Determine the (x, y) coordinate at the center of the cell enclosing the given text.  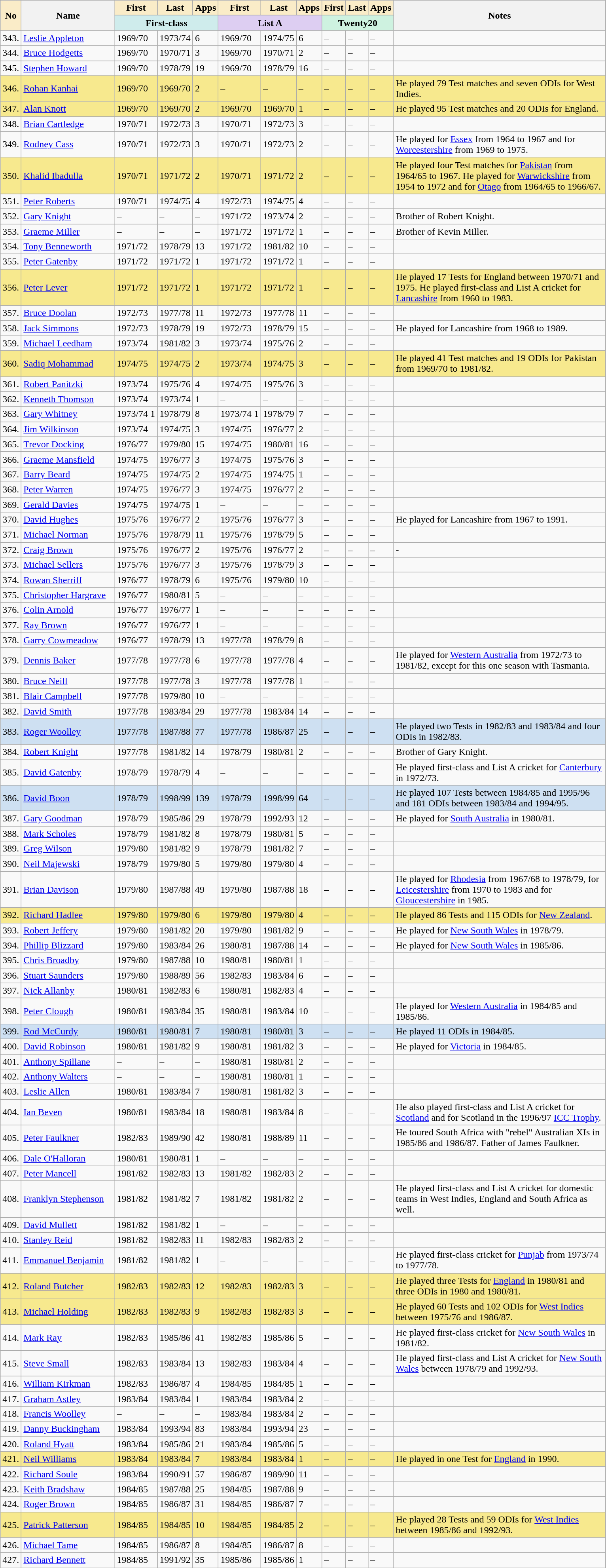
Anthony Spillane (68, 1061)
Richard Soule (68, 1474)
He played 79 Test matches and seven ODIs for West Indies. (500, 89)
413. (11, 1312)
Michael Sellers (68, 565)
Ray Brown (68, 625)
Robert Jeffery (68, 930)
401. (11, 1061)
404. (11, 1112)
Michael Norman (68, 535)
373. (11, 565)
He played two Tests in 1982/83 and 1983/84 and four ODIs in 1982/83. (500, 732)
367. (11, 474)
Robert Knight (68, 752)
362. (11, 399)
363. (11, 414)
David Smith (68, 711)
414. (11, 1337)
1992/93 (279, 819)
He played 107 Tests between 1984/85 and 1995/96 and 181 ODIs between 1983/84 and 1994/95. (500, 798)
Craig Brown (68, 550)
He played for New South Wales in 1978/79. (500, 930)
365. (11, 444)
David Robinson (68, 1046)
378. (11, 640)
Brother of Gary Knight. (500, 752)
Franklyn Stephenson (68, 1199)
420. (11, 1444)
Tony Benneworth (68, 247)
395. (11, 960)
376. (11, 610)
347. (11, 109)
Jim Wilkinson (68, 429)
23 (309, 1429)
422. (11, 1474)
- (500, 550)
Graeme Mansfield (68, 459)
Peter Mancell (68, 1173)
77 (205, 732)
Rowan Sherriff (68, 580)
He also played first-class and List A cricket for Scotland and for Scotland in the 1996/97 ICC Trophy. (500, 1112)
He played 11 ODIs in 1984/85. (500, 1031)
Neil Majewski (68, 864)
He played for Lancashire from 1968 to 1989. (500, 328)
26 (205, 945)
He played for Victoria in 1984/85. (500, 1046)
419. (11, 1429)
Bruce Hodgetts (68, 53)
382. (11, 711)
Richard Hadlee (68, 915)
Roger Brown (68, 1504)
372. (11, 550)
400. (11, 1046)
He played first-class cricket for Punjab from 1973/74 to 1977/78. (500, 1260)
377. (11, 625)
1991/92 (175, 1560)
416. (11, 1384)
He played for Rhodesia from 1967/68 to 1978/79, for Leicestershire from 1970 to 1983 and for Gloucestershire in 1985. (500, 889)
364. (11, 429)
He played first-class and List A cricket for New South Wales between 1978/79 and 1992/93. (500, 1363)
Peter Warren (68, 489)
Ian Beven (68, 1112)
He played first-class and List A cricket for domestic teams in West Indies, England and South Africa as well. (500, 1199)
David Gatenby (68, 772)
399. (11, 1031)
348. (11, 124)
398. (11, 1011)
355. (11, 262)
409. (11, 1225)
21 (205, 1444)
366. (11, 459)
Jack Simmons (68, 328)
Twenty20 (358, 23)
1990/91 (175, 1474)
346. (11, 89)
Gerald Davies (68, 505)
Brother of Robert Knight. (500, 216)
Bruce Doolan (68, 313)
358. (11, 328)
Dennis Baker (68, 660)
385. (11, 772)
345. (11, 68)
He played for Essex from 1964 to 1967 and for Worcestershire from 1969 to 1975. (500, 144)
Garry Cowmeadow (68, 640)
390. (11, 864)
351. (11, 201)
381. (11, 696)
417. (11, 1399)
375. (11, 595)
412. (11, 1286)
List A (270, 23)
357. (11, 313)
Anthony Walters (68, 1077)
Roger Woolley (68, 732)
139 (205, 798)
368. (11, 489)
391. (11, 889)
Roland Hyatt (68, 1444)
He played 95 Test matches and 20 ODIs for England. (500, 109)
No (11, 15)
31 (205, 1504)
Stephen Howard (68, 68)
He played 41 Test matches and 19 ODIs for Pakistan from 1969/70 to 1981/82. (500, 363)
Sadiq Mohammad (68, 363)
361. (11, 384)
He played 17 Tests for England between 1970/71 and 1975. He played first-class and List A cricket for Lancashire from 1960 to 1983. (500, 287)
344. (11, 53)
He played four Test matches for Pakistan from 1964/65 to 1967. He played for Warwickshire from 1954 to 1972 and for Otago from 1964/65 to 1966/67. (500, 175)
David Boon (68, 798)
424. (11, 1504)
He played 86 Tests and 115 ODIs for New Zealand. (500, 915)
386. (11, 798)
Michael Holding (68, 1312)
421. (11, 1459)
425. (11, 1525)
Gary Knight (68, 216)
Nick Allanby (68, 990)
Gary Whitney (68, 414)
Dale O'Halloran (68, 1158)
Mark Ray (68, 1337)
Peter Clough (68, 1011)
Peter Gatenby (68, 262)
He played 60 Tests and 102 ODIs for West Indies between 1975/76 and 1986/87. (500, 1312)
403. (11, 1092)
He played for South Australia in 1980/81. (500, 819)
Khalid Ibadulla (68, 175)
418. (11, 1414)
393. (11, 930)
Peter Roberts (68, 201)
Name (68, 15)
Leslie Appleton (68, 38)
Bruce Neill (68, 681)
Peter Faulkner (68, 1138)
He played 28 Tests and 59 ODIs for West Indies between 1985/86 and 1992/93. (500, 1525)
411. (11, 1260)
423. (11, 1489)
389. (11, 849)
392. (11, 915)
352. (11, 216)
Graeme Miller (68, 232)
David Mullett (68, 1225)
He played three Tests for England in 1980/81 and three ODIs in 1980 and 1980/81. (500, 1286)
He toured South Africa with "rebel" Australian XIs in 1985/86 and 1986/87. Father of James Faulkner. (500, 1138)
Brian Davison (68, 889)
Mark Scholes (68, 834)
Roland Butcher (68, 1286)
Colin Arnold (68, 610)
Notes (500, 15)
Christopher Hargrave (68, 595)
426. (11, 1545)
Danny Buckingham (68, 1429)
20 (205, 930)
He played for Western Australia from 1972/73 to 1981/82, except for this one season with Tasmania. (500, 660)
384. (11, 752)
Rod McCurdy (68, 1031)
359. (11, 343)
356. (11, 287)
Rodney Cass (68, 144)
383. (11, 732)
Rohan Kanhai (68, 89)
56 (205, 975)
Steve Small (68, 1363)
Keith Bradshaw (68, 1489)
349. (11, 144)
388. (11, 834)
Greg Wilson (68, 849)
370. (11, 520)
He played in one Test for England in 1990. (500, 1459)
Robert Panitzki (68, 384)
83 (205, 1429)
405. (11, 1138)
Stuart Saunders (68, 975)
Michael Leedham (68, 343)
Blair Campbell (68, 696)
353. (11, 232)
Patrick Patterson (68, 1525)
343. (11, 38)
350. (11, 175)
354. (11, 247)
374. (11, 580)
394. (11, 945)
Trevor Docking (68, 444)
Leslie Allen (68, 1092)
396. (11, 975)
407. (11, 1173)
Stanley Reid (68, 1240)
Barry Beard (68, 474)
360. (11, 363)
410. (11, 1240)
He played for Lancashire from 1967 to 1991. (500, 520)
Brother of Kevin Miller. (500, 232)
He played first-class and List A cricket for Canterbury in 1972/73. (500, 772)
380. (11, 681)
Michael Tame (68, 1545)
397. (11, 990)
Graham Astley (68, 1399)
64 (309, 798)
Chris Broadby (68, 960)
Phillip Blizzard (68, 945)
He played for Western Australia in 1984/85 and 1985/86. (500, 1011)
Francis Woolley (68, 1414)
Neil Williams (68, 1459)
First-class (167, 23)
402. (11, 1077)
Alan Knott (68, 109)
406. (11, 1158)
49 (205, 889)
379. (11, 660)
41 (205, 1337)
He played for New South Wales in 1985/86. (500, 945)
Kenneth Thomson (68, 399)
David Hughes (68, 520)
57 (205, 1474)
He played first-class cricket for New South Wales in 1981/82. (500, 1337)
Peter Lever (68, 287)
408. (11, 1199)
William Kirkman (68, 1384)
Richard Bennett (68, 1560)
369. (11, 505)
42 (205, 1138)
415. (11, 1363)
387. (11, 819)
Emmanuel Benjamin (68, 1260)
Brian Cartledge (68, 124)
427. (11, 1560)
371. (11, 535)
Gary Goodman (68, 819)
